For the text-containing cell, return its midpoint in [X, Y] coordinate format. 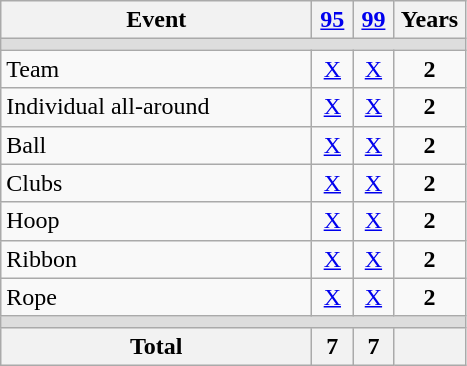
Team [156, 69]
Hoop [156, 221]
99 [374, 20]
Total [156, 346]
Ball [156, 145]
Years [430, 20]
Clubs [156, 183]
Rope [156, 297]
95 [332, 20]
Individual all-around [156, 107]
Event [156, 20]
Ribbon [156, 259]
